Pinpoint the cell where the given text exists, returning its (X, Y) midpoint coordinate. 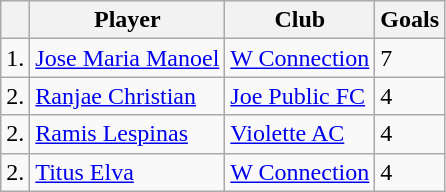
Titus Elva (128, 172)
Jose Maria Manoel (128, 58)
Player (128, 20)
Joe Public FC (300, 96)
Ramis Lespinas (128, 134)
7 (410, 58)
Ranjae Christian (128, 96)
Goals (410, 20)
1. (16, 58)
Club (300, 20)
Violette AC (300, 134)
